From the cell containing the given text, extract its center point as [X, Y] coordinate. 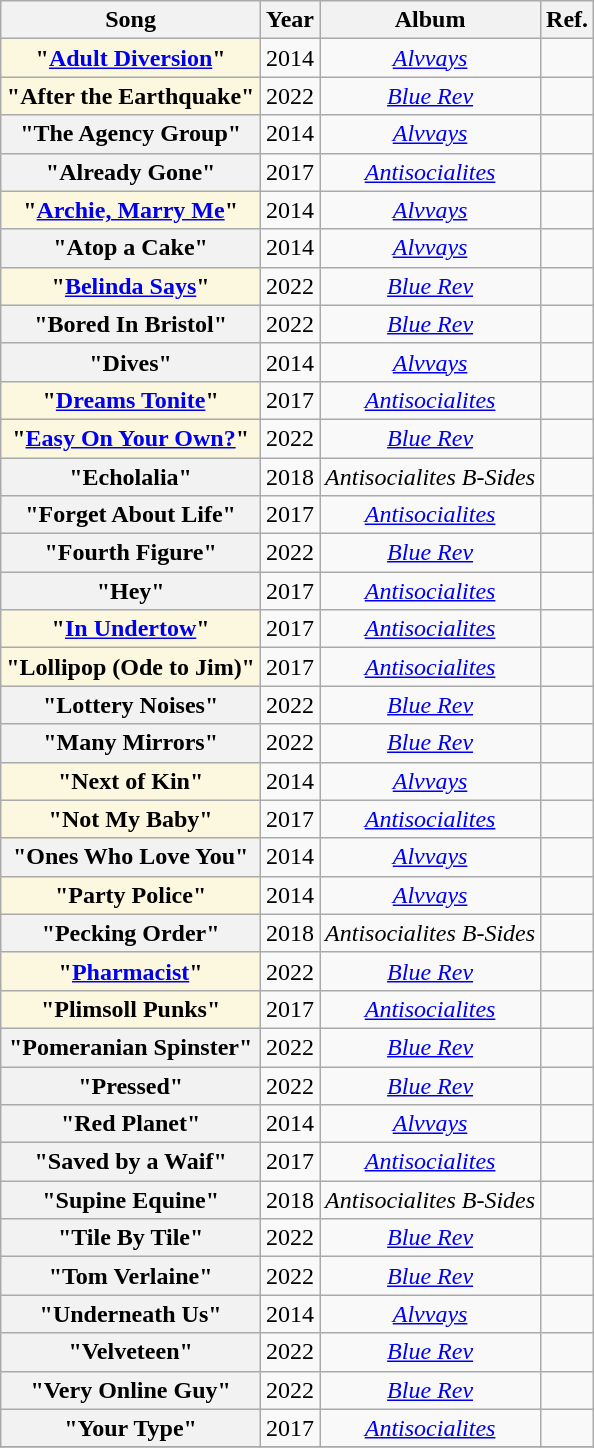
"Archie, Marry Me" [131, 210]
Year [290, 20]
"Pecking Order" [131, 933]
"Very Online Guy" [131, 1390]
"Adult Diversion" [131, 58]
"Dives" [131, 362]
"Velveteen" [131, 1352]
"Pharmacist" [131, 971]
"Saved by a Waif" [131, 1162]
"Party Police" [131, 895]
"The Agency Group" [131, 134]
"After the Earthquake" [131, 96]
"Already Gone" [131, 172]
"Forget About Life" [131, 515]
"Hey" [131, 591]
"Plimsoll Punks" [131, 1009]
"Belinda Says" [131, 286]
"Fourth Figure" [131, 553]
"Lollipop (Ode to Jim)" [131, 667]
"Many Mirrors" [131, 743]
Ref. [568, 20]
"Not My Baby" [131, 819]
"In Undertow" [131, 629]
"Pomeranian Spinster" [131, 1047]
"Underneath Us" [131, 1314]
"Atop a Cake" [131, 248]
"Lottery Noises" [131, 705]
"Ones Who Love You" [131, 857]
"Next of Kin" [131, 781]
"Your Type" [131, 1428]
"Tom Verlaine" [131, 1276]
"Echolalia" [131, 477]
"Dreams Tonite" [131, 400]
"Supine Equine" [131, 1200]
"Red Planet" [131, 1124]
"Bored In Bristol" [131, 324]
"Easy On Your Own?" [131, 438]
"Pressed" [131, 1085]
Song [131, 20]
Album [430, 20]
"Tile By Tile" [131, 1238]
